Capture the cell that displays the provided text and extract its (X, Y) central coordinate. 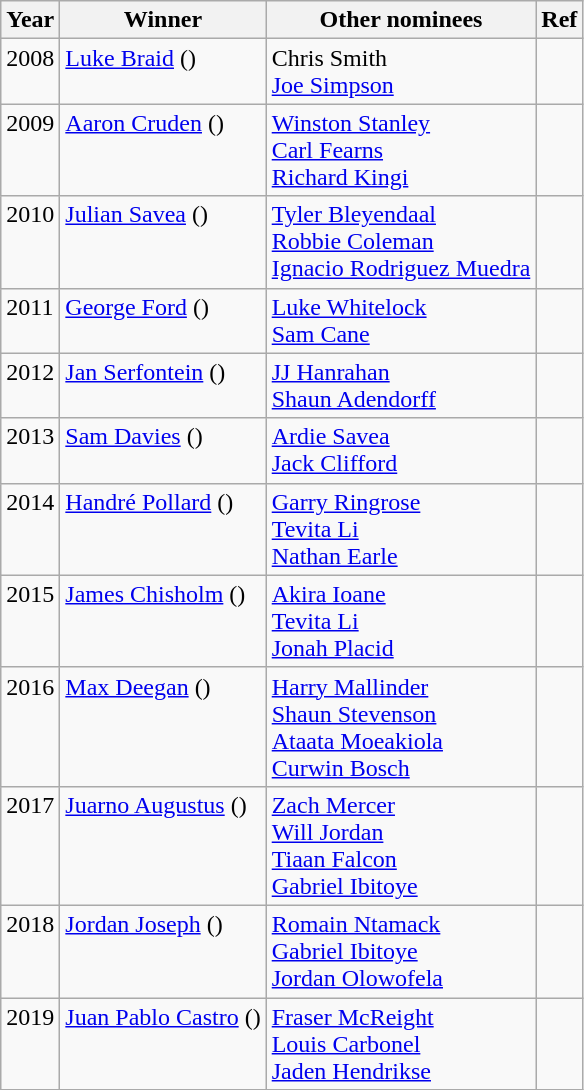
Jan Serfontein () (163, 386)
Zach Mercer Will Jordan Tiaan Falcon Gabriel Ibitoye (401, 846)
Max Deegan () (163, 726)
Fraser McReight Louis Carbonel Jaden Hendrikse (401, 1044)
2017 (30, 846)
Winston Stanley Carl Fearns Richard Kingi (401, 150)
Year (30, 20)
Harry Mallinder Shaun Stevenson Ataata Moeakiola Curwin Bosch (401, 726)
Tyler Bleyendaal Robbie Coleman Ignacio Rodriguez Muedra (401, 242)
Other nominees (401, 20)
James Chisholm () (163, 621)
2008 (30, 72)
JJ Hanrahan Shaun Adendorff (401, 386)
2013 (30, 450)
2018 (30, 951)
2009 (30, 150)
2014 (30, 529)
Juarno Augustus () (163, 846)
Luke Whitelock Sam Cane (401, 320)
Handré Pollard () (163, 529)
2016 (30, 726)
Chris Smith Joe Simpson (401, 72)
Ref (560, 20)
Juan Pablo Castro () (163, 1044)
George Ford () (163, 320)
Aaron Cruden () (163, 150)
Winner (163, 20)
Sam Davies () (163, 450)
Garry Ringrose Tevita Li Nathan Earle (401, 529)
2010 (30, 242)
Akira Ioane Tevita Li Jonah Placid (401, 621)
2019 (30, 1044)
Ardie Savea Jack Clifford (401, 450)
Julian Savea () (163, 242)
2012 (30, 386)
Luke Braid () (163, 72)
Jordan Joseph () (163, 951)
2015 (30, 621)
2011 (30, 320)
Romain Ntamack Gabriel Ibitoye Jordan Olowofela (401, 951)
